Capture the cell that displays the provided text and extract its (X, Y) central coordinate. 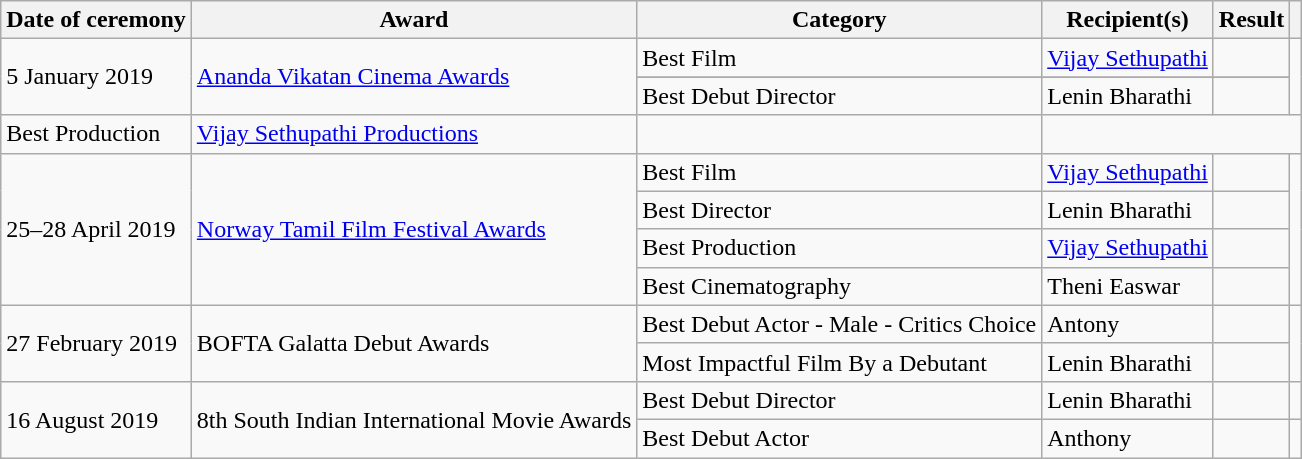
25–28 April 2019 (96, 229)
Best Debut Actor - Male - Critics Choice (840, 324)
8th South Indian International Movie Awards (414, 419)
Category (840, 20)
Result (1251, 20)
Norway Tamil Film Festival Awards (414, 229)
Anthony (1128, 438)
BOFTA Galatta Debut Awards (414, 343)
Best Cinematography (840, 286)
Date of ceremony (96, 20)
Best Director (840, 210)
Theni Easwar (1128, 286)
Antony (1128, 324)
Award (414, 20)
Vijay Sethupathi Productions (414, 134)
Best Debut Actor (840, 438)
Most Impactful Film By a Debutant (840, 362)
Ananda Vikatan Cinema Awards (414, 77)
16 August 2019 (96, 419)
5 January 2019 (96, 77)
27 February 2019 (96, 343)
Recipient(s) (1128, 20)
